Identify which cell holds the provided text, then report its (x, y) central coordinate. 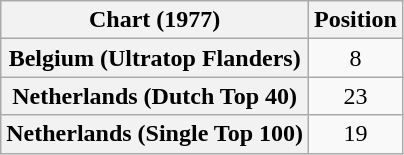
Netherlands (Single Top 100) (155, 134)
Chart (1977) (155, 20)
23 (356, 96)
8 (356, 58)
Netherlands (Dutch Top 40) (155, 96)
Position (356, 20)
19 (356, 134)
Belgium (Ultratop Flanders) (155, 58)
